For the text-containing cell, return its midpoint in (X, Y) coordinate format. 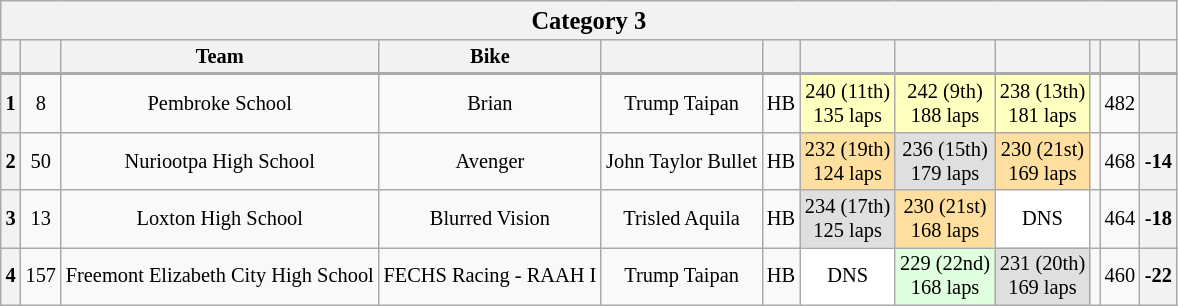
234 (17th)125 laps (848, 219)
2 (11, 161)
Pembroke School (220, 103)
50 (41, 161)
John Taylor Bullet (682, 161)
Blurred Vision (490, 219)
242 (9th)188 laps (945, 103)
-22 (1158, 276)
Freemont Elizabeth City High School (220, 276)
460 (1120, 276)
Avenger (490, 161)
236 (15th)179 laps (945, 161)
468 (1120, 161)
240 (11th)135 laps (848, 103)
Team (220, 57)
Trisled Aquila (682, 219)
4 (11, 276)
-18 (1158, 219)
230 (21st)168 laps (945, 219)
Bike (490, 57)
230 (21st)169 laps (1042, 161)
Brian (490, 103)
238 (13th)181 laps (1042, 103)
Category 3 (589, 20)
229 (22nd)168 laps (945, 276)
FECHS Racing - RAAH I (490, 276)
464 (1120, 219)
-14 (1158, 161)
3 (11, 219)
232 (19th)124 laps (848, 161)
231 (20th)169 laps (1042, 276)
8 (41, 103)
Loxton High School (220, 219)
Nuriootpa High School (220, 161)
1 (11, 103)
13 (41, 219)
157 (41, 276)
482 (1120, 103)
